Provide the [x, y] coordinate of the cell's center where the given text is located.  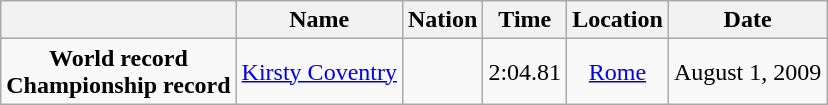
Nation [442, 20]
Location [618, 20]
World record Championship record [118, 72]
Name [319, 20]
August 1, 2009 [747, 72]
Kirsty Coventry [319, 72]
Time [525, 20]
Rome [618, 72]
2:04.81 [525, 72]
Date [747, 20]
